Locate the cell with the specified text and output its (X, Y) center coordinate. 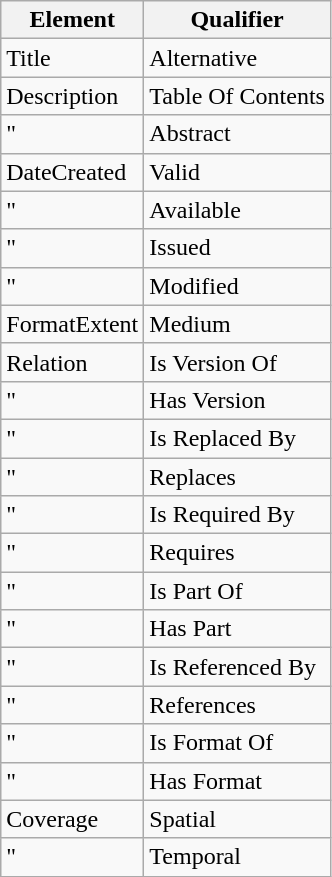
Relation (72, 362)
Table Of Contents (238, 96)
Spatial (238, 819)
Available (238, 210)
Modified (238, 286)
Is Required By (238, 515)
References (238, 705)
FormatExtent (72, 324)
Valid (238, 172)
Is Replaced By (238, 438)
Is Version Of (238, 362)
Replaces (238, 477)
Qualifier (238, 20)
Temporal (238, 857)
Has Version (238, 400)
Issued (238, 248)
Is Referenced By (238, 667)
Abstract (238, 134)
Alternative (238, 58)
Medium (238, 324)
Description (72, 96)
Title (72, 58)
Coverage (72, 819)
Is Part Of (238, 591)
DateCreated (72, 172)
Requires (238, 553)
Is Format Of (238, 743)
Element (72, 20)
Has Format (238, 781)
Has Part (238, 629)
